Identify which cell holds the provided text, then report its [x, y] central coordinate. 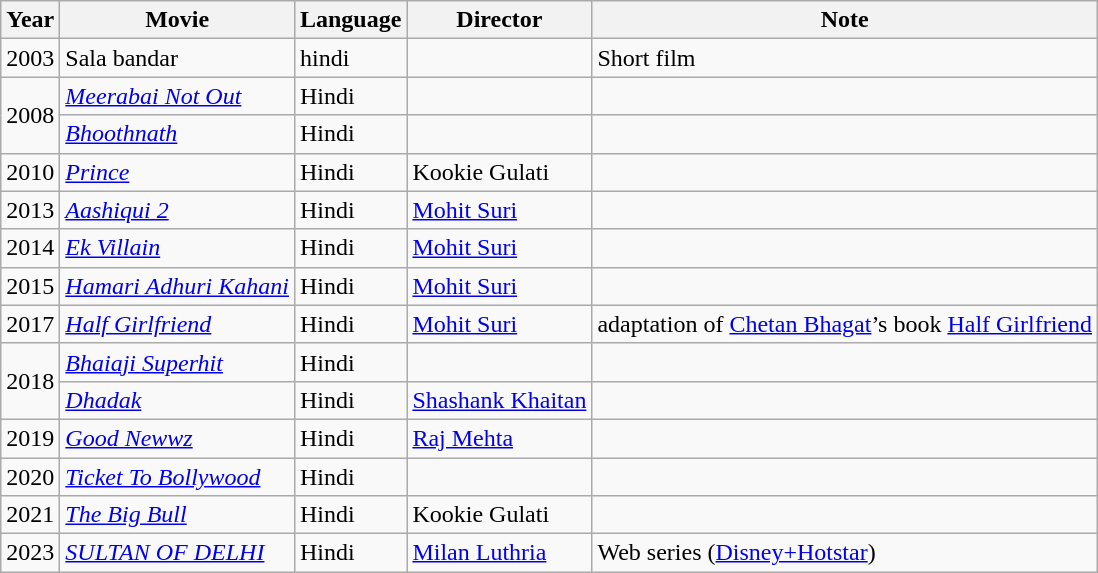
Note [845, 20]
2003 [30, 58]
Aashiqui 2 [178, 210]
Director [500, 20]
adaptation of Chetan Bhagat’s book Half Girlfriend [845, 324]
SULTAN OF DELHI [178, 553]
Bhaiaji Superhit [178, 362]
Dhadak [178, 400]
2014 [30, 248]
Shashank Khaitan [500, 400]
Milan Luthria [500, 553]
Movie [178, 20]
Bhoothnath [178, 134]
2019 [30, 438]
2008 [30, 115]
Hamari Adhuri Kahani [178, 286]
2020 [30, 477]
Year [30, 20]
Short film [845, 58]
Ek Villain [178, 248]
hindi [350, 58]
2018 [30, 381]
2021 [30, 515]
Sala bandar [178, 58]
2023 [30, 553]
Raj Mehta [500, 438]
Half Girlfriend [178, 324]
Ticket To Bollywood [178, 477]
2017 [30, 324]
Language [350, 20]
2015 [30, 286]
2010 [30, 172]
Meerabai Not Out [178, 96]
Web series (Disney+Hotstar) [845, 553]
The Big Bull [178, 515]
Prince [178, 172]
2013 [30, 210]
Good Newwz [178, 438]
